Identify which cell holds the provided text, then report its (X, Y) central coordinate. 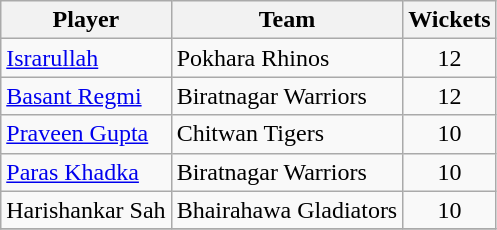
Paras Khadka (86, 172)
Praveen Gupta (86, 134)
Team (287, 20)
Bhairahawa Gladiators (287, 210)
Harishankar Sah (86, 210)
Basant Regmi (86, 96)
Pokhara Rhinos (287, 58)
Player (86, 20)
Chitwan Tigers (287, 134)
Israrullah (86, 58)
Wickets (450, 20)
